Locate the cell with the specified text and output its (x, y) center coordinate. 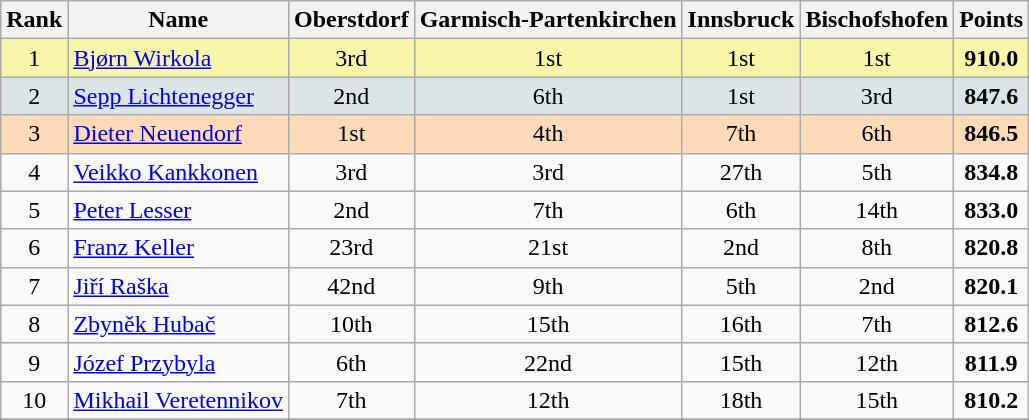
Bischofshofen (877, 20)
10 (34, 400)
7 (34, 286)
Innsbruck (741, 20)
1 (34, 58)
22nd (548, 362)
Dieter Neuendorf (178, 134)
846.5 (992, 134)
Oberstdorf (351, 20)
4th (548, 134)
910.0 (992, 58)
847.6 (992, 96)
3 (34, 134)
Rank (34, 20)
810.2 (992, 400)
Sepp Lichtenegger (178, 96)
820.1 (992, 286)
9 (34, 362)
812.6 (992, 324)
8th (877, 248)
Zbyněk Hubač (178, 324)
10th (351, 324)
Józef Przybyla (178, 362)
27th (741, 172)
811.9 (992, 362)
8 (34, 324)
4 (34, 172)
9th (548, 286)
820.8 (992, 248)
2 (34, 96)
42nd (351, 286)
Name (178, 20)
23rd (351, 248)
Franz Keller (178, 248)
Garmisch-Partenkirchen (548, 20)
Peter Lesser (178, 210)
Mikhail Veretennikov (178, 400)
18th (741, 400)
5 (34, 210)
21st (548, 248)
14th (877, 210)
6 (34, 248)
Jiří Raška (178, 286)
16th (741, 324)
Veikko Kankkonen (178, 172)
833.0 (992, 210)
Bjørn Wirkola (178, 58)
Points (992, 20)
834.8 (992, 172)
